Capture the cell that displays the provided text and extract its [x, y] central coordinate. 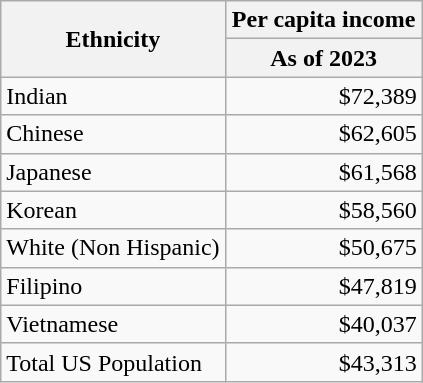
$58,560 [324, 210]
White (Non Hispanic) [113, 248]
$47,819 [324, 286]
$40,037 [324, 324]
Japanese [113, 172]
$62,605 [324, 134]
Indian [113, 96]
Chinese [113, 134]
Vietnamese [113, 324]
Total US Population [113, 362]
$72,389 [324, 96]
$50,675 [324, 248]
$43,313 [324, 362]
Korean [113, 210]
$61,568 [324, 172]
Filipino [113, 286]
As of 2023 [324, 58]
Per capita income [324, 20]
Ethnicity [113, 39]
